Scan for the cell matching the given text and deliver its (X, Y) coordinate at center. 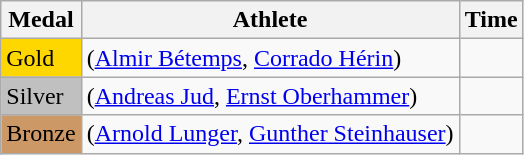
(Andreas Jud, Ernst Oberhammer) (270, 96)
(Arnold Lunger, Gunther Steinhauser) (270, 134)
(Almir Bétemps, Corrado Hérin) (270, 58)
Bronze (41, 134)
Time (491, 20)
Silver (41, 96)
Medal (41, 20)
Gold (41, 58)
Athlete (270, 20)
